Provide the (x, y) coordinate of the cell's center where the given text is located.  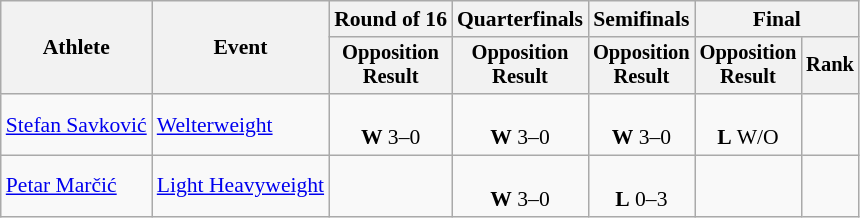
L W/O (748, 124)
Rank (830, 66)
Welterweight (240, 124)
Petar Marčić (76, 186)
Athlete (76, 48)
L 0–3 (642, 186)
Round of 16 (390, 19)
Stefan Savković (76, 124)
Semifinals (642, 19)
Final (777, 19)
Quarterfinals (520, 19)
Light Heavyweight (240, 186)
Event (240, 48)
